Output the (X, Y) coordinate of the center of the cell containing the given text.  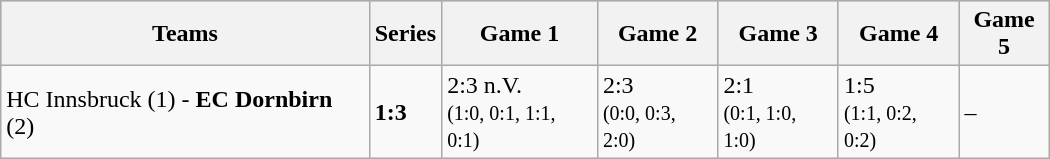
Game 1 (520, 34)
1:5(1:1, 0:2, 0:2) (898, 112)
2:3 n.V. (1:0, 0:1, 1:1, 0:1) (520, 112)
2:1 (0:1, 1:0, 1:0) (778, 112)
Teams (185, 34)
HC Innsbruck (1) - EC Dornbirn (2) (185, 112)
Game 4 (898, 34)
1:3 (405, 112)
Series (405, 34)
– (1004, 112)
Game 3 (778, 34)
2:3 (0:0, 0:3, 2:0) (658, 112)
Game 2 (658, 34)
Game 5 (1004, 34)
